Search for the cell housing the specified text and yield its [X, Y] center coordinate. 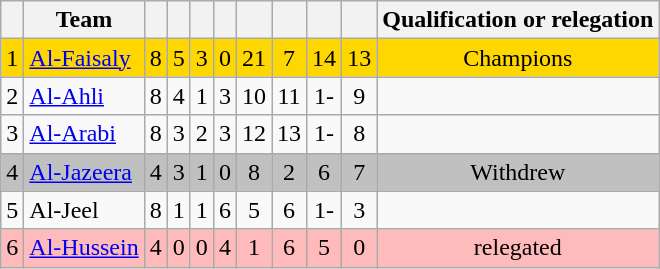
Team [84, 20]
Al-Ahli [84, 96]
10 [254, 96]
Al-Hussein [84, 248]
Al-Jazeera [84, 172]
Al-Arabi [84, 134]
11 [290, 96]
14 [324, 58]
Al-Faisaly [84, 58]
Al-Jeel [84, 210]
Qualification or relegation [518, 20]
Withdrew [518, 172]
9 [360, 96]
21 [254, 58]
Champions [518, 58]
relegated [518, 248]
12 [254, 134]
